Extract the (x, y) coordinate from the center of the cell holding the provided text.  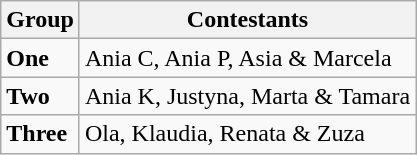
Ania K, Justyna, Marta & Tamara (247, 96)
Contestants (247, 20)
Three (40, 134)
Group (40, 20)
Ola, Klaudia, Renata & Zuza (247, 134)
Two (40, 96)
Ania C, Ania P, Asia & Marcela (247, 58)
One (40, 58)
